Locate the cell with the specified text and output its [x, y] center coordinate. 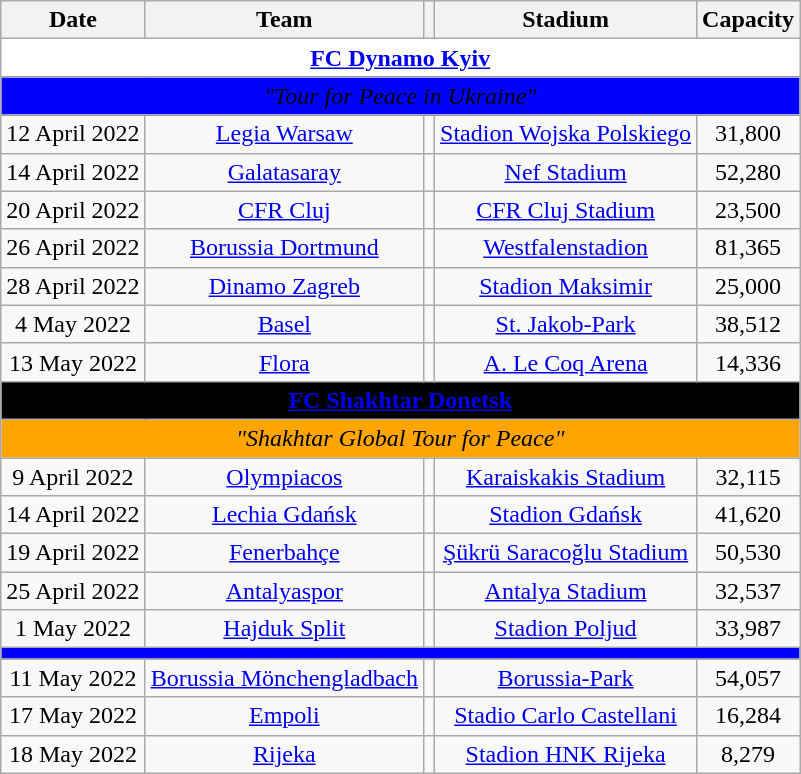
Fenerbahçe [284, 553]
Antalyaspor [284, 591]
Stadio Carlo Castellani [566, 716]
41,620 [748, 515]
Hajduk Split [284, 629]
FC Dynamo Kyiv [400, 58]
Stadion Poljud [566, 629]
Stadion Maksimir [566, 286]
Galatasaray [284, 172]
12 April 2022 [73, 134]
Capacity [748, 20]
11 May 2022 [73, 678]
23,500 [748, 210]
Borussia Dortmund [284, 248]
CFR Cluj Stadium [566, 210]
Borussia Mönchengladbach [284, 678]
33,987 [748, 629]
St. Jakob-Park [566, 324]
52,280 [748, 172]
Stadion Wojska Polskiego [566, 134]
Şükrü Saracoğlu Stadium [566, 553]
Antalya Stadium [566, 591]
18 May 2022 [73, 754]
"Shakhtar Global Tour for Peace" [400, 438]
FC Shakhtar Donetsk [400, 400]
32,537 [748, 591]
32,115 [748, 477]
9 April 2022 [73, 477]
8,279 [748, 754]
28 April 2022 [73, 286]
17 May 2022 [73, 716]
Karaiskakis Stadium [566, 477]
20 April 2022 [73, 210]
Stadion HNK Rijeka [566, 754]
Basel [284, 324]
Flora [284, 362]
19 April 2022 [73, 553]
Stadion Gdańsk [566, 515]
Borussia-Park [566, 678]
1 May 2022 [73, 629]
31,800 [748, 134]
Date [73, 20]
Team [284, 20]
54,057 [748, 678]
Legia Warsaw [284, 134]
Lechia Gdańsk [284, 515]
4 May 2022 [73, 324]
"Tour for Peace in Ukraine" [400, 96]
16,284 [748, 716]
Rijeka [284, 754]
25,000 [748, 286]
13 May 2022 [73, 362]
Stadium [566, 20]
81,365 [748, 248]
Westfalenstadion [566, 248]
CFR Cluj [284, 210]
25 April 2022 [73, 591]
Olympiacos [284, 477]
Nef Stadium [566, 172]
14,336 [748, 362]
Empoli [284, 716]
50,530 [748, 553]
38,512 [748, 324]
Dinamo Zagreb [284, 286]
A. Le Coq Arena [566, 362]
26 April 2022 [73, 248]
